From the cell containing the given text, extract its center point as (X, Y) coordinate. 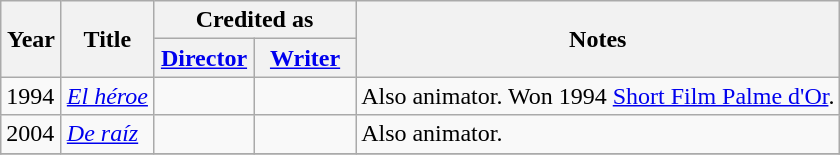
2004 (32, 134)
1994 (32, 96)
Director (204, 58)
Writer (306, 58)
Year (32, 39)
Credited as (254, 20)
De raíz (107, 134)
Title (107, 39)
Also animator. (598, 134)
Notes (598, 39)
El héroe (107, 96)
Also animator. Won 1994 Short Film Palme d'Or. (598, 96)
